Provide the [X, Y] coordinate of the cell's center where the given text is located.  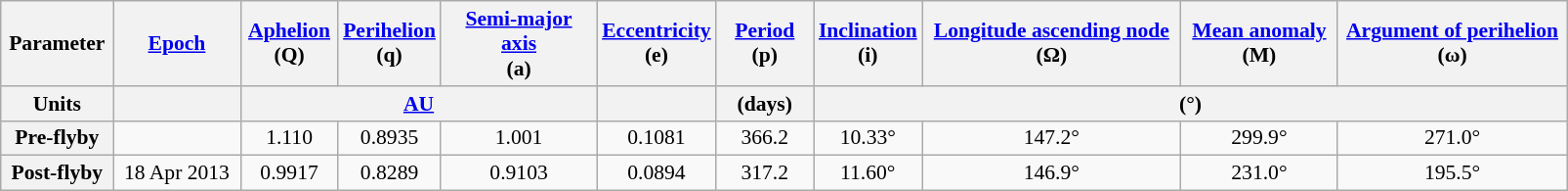
AU [418, 104]
0.9103 [519, 173]
Argument of perihelion(ω) [1452, 43]
195.5° [1452, 173]
Perihelion(q) [389, 43]
0.1081 [657, 138]
Inclination(i) [868, 43]
146.9° [1051, 173]
366.2 [765, 138]
0.8289 [389, 173]
(days) [765, 104]
Semi-major axis(a) [519, 43]
0.8935 [389, 138]
317.2 [765, 173]
299.9° [1259, 138]
231.0° [1259, 173]
0.9917 [289, 173]
Parameter [57, 43]
Period(p) [765, 43]
Post-flyby [57, 173]
Longitude ascending node(Ω) [1051, 43]
1.001 [519, 138]
11.60° [868, 173]
147.2° [1051, 138]
1.110 [289, 138]
Aphelion(Q) [289, 43]
Units [57, 104]
18 Apr 2013 [177, 173]
0.0894 [657, 173]
271.0° [1452, 138]
(°) [1190, 104]
Eccentricity(e) [657, 43]
Epoch [177, 43]
Mean anomaly(M) [1259, 43]
Pre-flyby [57, 138]
10.33° [868, 138]
